Pinpoint the cell where the given text exists, returning its (x, y) midpoint coordinate. 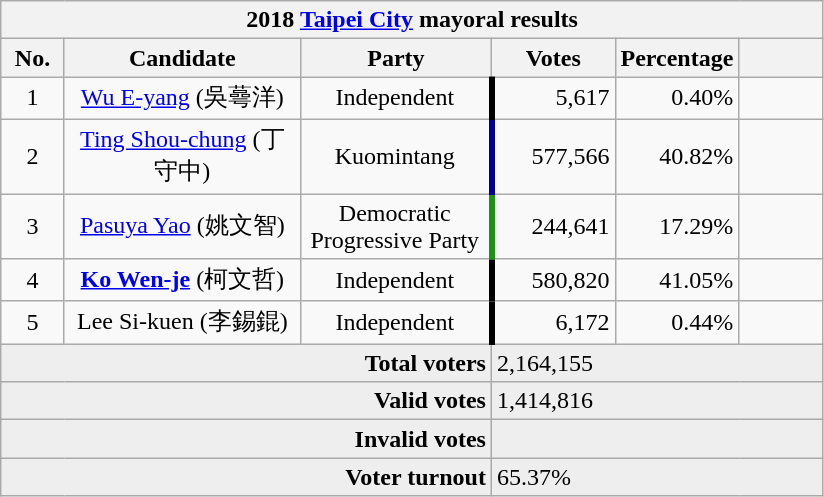
65.37% (657, 477)
577,566 (553, 156)
Valid votes (246, 401)
17.29% (677, 226)
Democratic Progressive Party (396, 226)
3 (33, 226)
6,172 (553, 322)
41.05% (677, 280)
5 (33, 322)
Ting Shou-chung (丁守中) (182, 156)
Percentage (677, 58)
0.40% (677, 98)
Kuomintang (396, 156)
5,617 (553, 98)
Ko Wen-je (柯文哲) (182, 280)
2 (33, 156)
40.82% (677, 156)
Votes (553, 58)
244,641 (553, 226)
Total voters (246, 363)
Pasuya Yao (姚文智) (182, 226)
0.44% (677, 322)
Party (396, 58)
1,414,816 (657, 401)
No. (33, 58)
1 (33, 98)
Candidate (182, 58)
4 (33, 280)
Invalid votes (246, 439)
580,820 (553, 280)
Lee Si-kuen (李錫錕) (182, 322)
Wu E-yang (吳蕚洋) (182, 98)
2,164,155 (657, 363)
2018 Taipei City mayoral results (412, 20)
Voter turnout (246, 477)
